Capture the cell that displays the provided text and extract its [x, y] central coordinate. 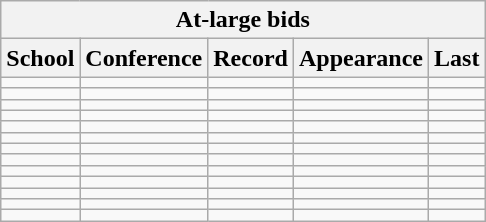
School [40, 58]
Conference [144, 58]
At-large bids [243, 20]
Last [457, 58]
Record [251, 58]
Appearance [360, 58]
